Identify which cell holds the provided text, then report its [X, Y] central coordinate. 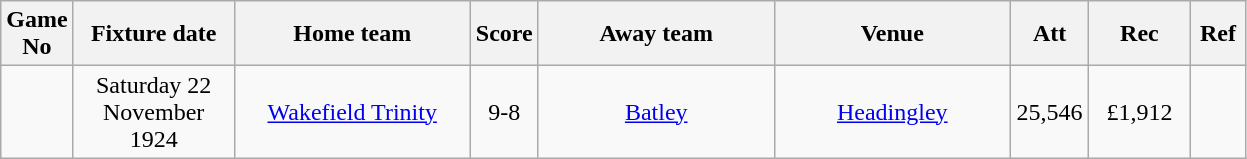
Fixture date [154, 34]
Att [1050, 34]
Saturday 22 November 1924 [154, 112]
Ref [1218, 34]
Venue [892, 34]
9-8 [504, 112]
Score [504, 34]
Home team [352, 34]
Rec [1140, 34]
Wakefield Trinity [352, 112]
25,546 [1050, 112]
Headingley [892, 112]
Away team [656, 34]
£1,912 [1140, 112]
Game No [37, 34]
Batley [656, 112]
